Identify which cell holds the provided text, then report its (X, Y) central coordinate. 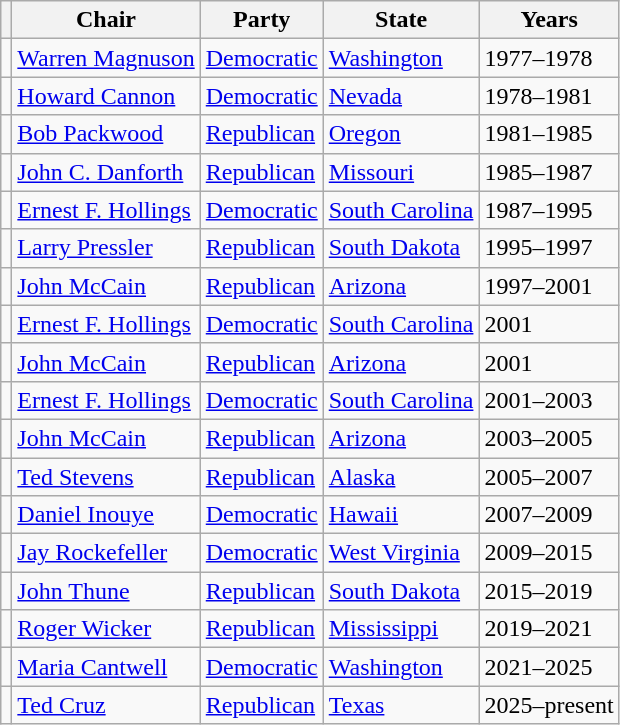
2009–2015 (549, 553)
Texas (401, 705)
Missouri (401, 172)
2001–2003 (549, 400)
Mississippi (401, 629)
Chair (106, 20)
Hawaii (401, 515)
Daniel Inouye (106, 515)
2003–2005 (549, 438)
Jay Rockefeller (106, 553)
Bob Packwood (106, 134)
2005–2007 (549, 477)
Maria Cantwell (106, 667)
1997–2001 (549, 286)
Years (549, 20)
Warren Magnuson (106, 58)
Ted Stevens (106, 477)
1977–1978 (549, 58)
1981–1985 (549, 134)
Nevada (401, 96)
2019–2021 (549, 629)
1978–1981 (549, 96)
West Virginia (401, 553)
Party (262, 20)
2025–present (549, 705)
John Thune (106, 591)
Ted Cruz (106, 705)
Alaska (401, 477)
Oregon (401, 134)
2015–2019 (549, 591)
Howard Cannon (106, 96)
John C. Danforth (106, 172)
State (401, 20)
2007–2009 (549, 515)
Larry Pressler (106, 248)
1995–1997 (549, 248)
1987–1995 (549, 210)
Roger Wicker (106, 629)
1985–1987 (549, 172)
2021–2025 (549, 667)
